Find where the given text appears and provide that cell's center as (X, Y) coordinate. 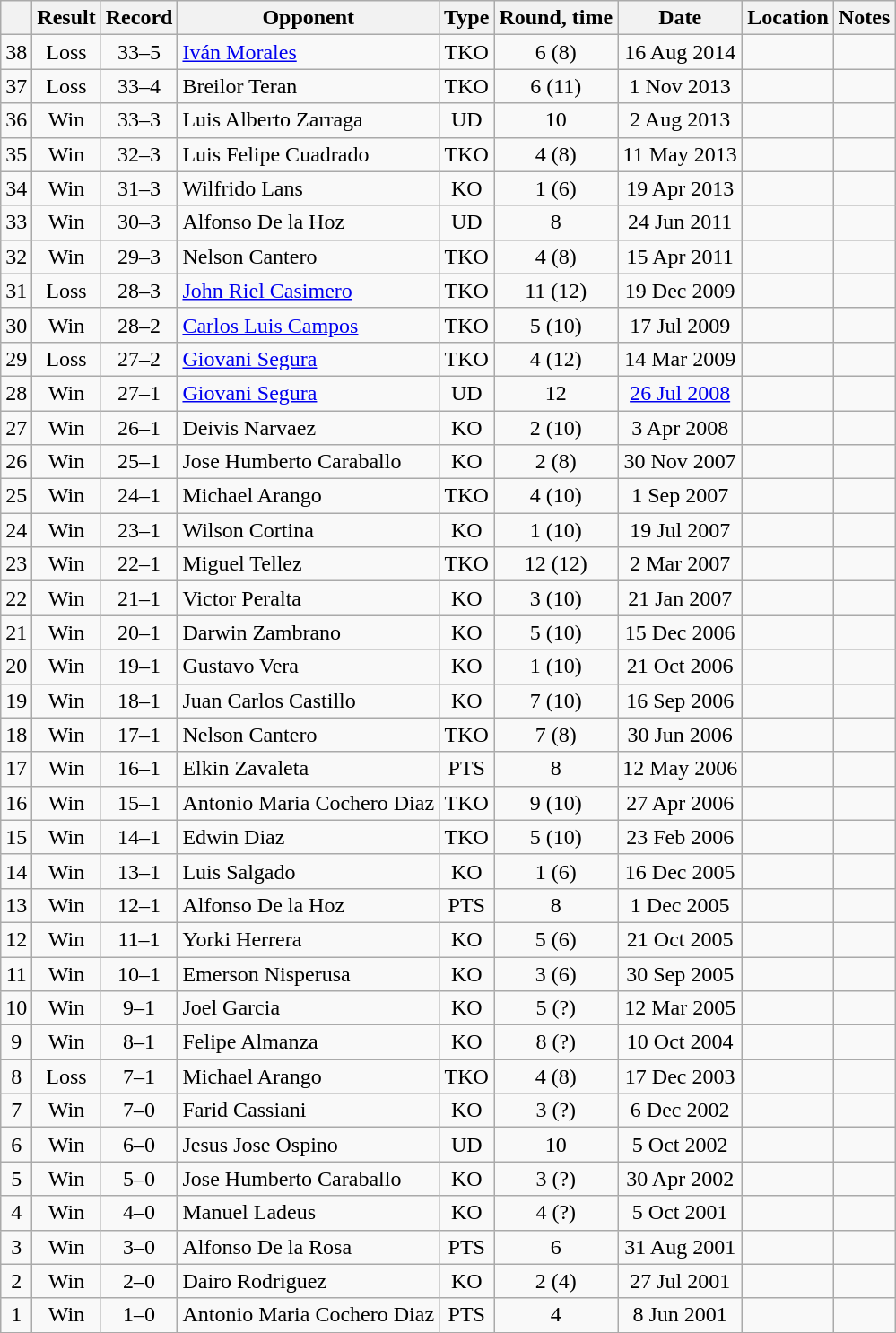
24 Jun 2011 (680, 222)
6 Dec 2002 (680, 1111)
33–3 (139, 120)
30–3 (139, 222)
19 (16, 701)
2–0 (139, 1281)
2 (16, 1281)
Deivis Narvaez (309, 428)
16 Sep 2006 (680, 701)
Victor Peralta (309, 598)
8 Jun 2001 (680, 1315)
2 (4) (556, 1281)
21 Oct 2006 (680, 666)
7–1 (139, 1076)
Opponent (309, 18)
Elkin Zavaleta (309, 769)
1 Sep 2007 (680, 496)
Luis Alberto Zarraga (309, 120)
30 Apr 2002 (680, 1179)
14–1 (139, 837)
10 Oct 2004 (680, 1042)
John Riel Casimero (309, 291)
3 Apr 2008 (680, 428)
28 (16, 393)
3–0 (139, 1247)
18–1 (139, 701)
21 (16, 632)
2 Mar 2007 (680, 564)
21–1 (139, 598)
Alfonso De la Rosa (309, 1247)
14 (16, 871)
5 Oct 2001 (680, 1213)
11–1 (139, 939)
32–3 (139, 154)
5 (?) (556, 1008)
16–1 (139, 769)
30 Nov 2007 (680, 462)
Edwin Diaz (309, 837)
23 (16, 564)
15–1 (139, 803)
12 Mar 2005 (680, 1008)
Emerson Nisperusa (309, 973)
26 Jul 2008 (680, 393)
7 (10) (556, 701)
Luis Salgado (309, 871)
1–0 (139, 1315)
24 (16, 530)
13 (16, 905)
Manuel Ladeus (309, 1213)
8–1 (139, 1042)
Record (139, 18)
12 May 2006 (680, 769)
Iván Morales (309, 52)
17 (16, 769)
30 Jun 2006 (680, 735)
11 (12) (556, 291)
15 Dec 2006 (680, 632)
9–1 (139, 1008)
Luis Felipe Cuadrado (309, 154)
38 (16, 52)
24–1 (139, 496)
6–0 (139, 1145)
2 Aug 2013 (680, 120)
13–1 (139, 871)
17 Jul 2009 (680, 325)
20 (16, 666)
1 Nov 2013 (680, 86)
12 (12) (556, 564)
14 Mar 2009 (680, 359)
15 Apr 2011 (680, 257)
Type (466, 18)
35 (16, 154)
17–1 (139, 735)
4 (?) (556, 1213)
3 (6) (556, 973)
19 Jul 2007 (680, 530)
Breilor Teran (309, 86)
19 Dec 2009 (680, 291)
16 Dec 2005 (680, 871)
27 (16, 428)
23 Feb 2006 (680, 837)
7 (16, 1111)
6 (11) (556, 86)
33 (16, 222)
25 (16, 496)
23–1 (139, 530)
11 May 2013 (680, 154)
31–3 (139, 188)
33–5 (139, 52)
1 Dec 2005 (680, 905)
7 (8) (556, 735)
33–4 (139, 86)
Felipe Almanza (309, 1042)
Notes (864, 18)
11 (16, 973)
Farid Cassiani (309, 1111)
5–0 (139, 1179)
4–0 (139, 1213)
26–1 (139, 428)
Wilson Cortina (309, 530)
3 (10) (556, 598)
27 Jul 2001 (680, 1281)
31 Aug 2001 (680, 1247)
5 (6) (556, 939)
21 Oct 2005 (680, 939)
10–1 (139, 973)
6 (8) (556, 52)
7–0 (139, 1111)
5 (16, 1179)
29 (16, 359)
8 (?) (556, 1042)
Miguel Tellez (309, 564)
Gustavo Vera (309, 666)
37 (16, 86)
27–1 (139, 393)
12–1 (139, 905)
34 (16, 188)
Location (788, 18)
9 (16, 1042)
Joel Garcia (309, 1008)
25–1 (139, 462)
22–1 (139, 564)
19 Apr 2013 (680, 188)
2 (8) (556, 462)
Juan Carlos Castillo (309, 701)
20–1 (139, 632)
21 Jan 2007 (680, 598)
Result (66, 18)
15 (16, 837)
19–1 (139, 666)
32 (16, 257)
Jesus Jose Ospino (309, 1145)
Date (680, 18)
Round, time (556, 18)
3 (16, 1247)
36 (16, 120)
26 (16, 462)
16 (16, 803)
Carlos Luis Campos (309, 325)
5 Oct 2002 (680, 1145)
27–2 (139, 359)
17 Dec 2003 (680, 1076)
Yorki Herrera (309, 939)
28–3 (139, 291)
28–2 (139, 325)
4 (10) (556, 496)
Wilfrido Lans (309, 188)
2 (10) (556, 428)
1 (16, 1315)
22 (16, 598)
4 (12) (556, 359)
30 Sep 2005 (680, 973)
18 (16, 735)
30 (16, 325)
9 (10) (556, 803)
16 Aug 2014 (680, 52)
31 (16, 291)
Darwin Zambrano (309, 632)
Dairo Rodriguez (309, 1281)
27 Apr 2006 (680, 803)
29–3 (139, 257)
